Pinpoint the cell where the given text exists, returning its [x, y] midpoint coordinate. 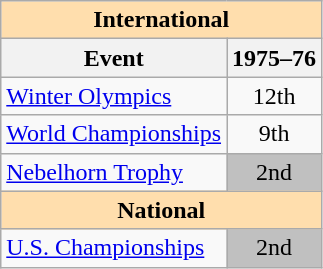
Winter Olympics [114, 96]
National [162, 210]
U.S. Championships [114, 248]
World Championships [114, 134]
Event [114, 58]
9th [274, 134]
12th [274, 96]
1975–76 [274, 58]
International [162, 20]
Nebelhorn Trophy [114, 172]
